Search for the cell housing the specified text and yield its (x, y) center coordinate. 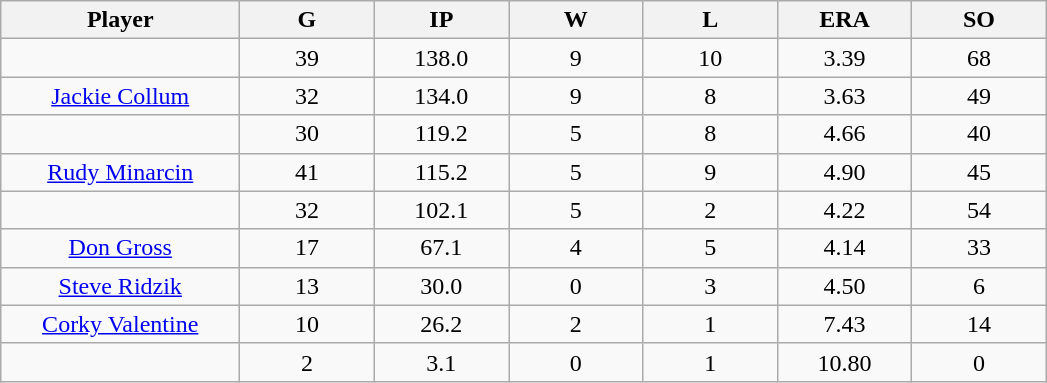
4 (576, 248)
L (710, 20)
4.22 (844, 210)
17 (307, 248)
IP (441, 20)
67.1 (441, 248)
134.0 (441, 96)
3.39 (844, 58)
138.0 (441, 58)
Don Gross (120, 248)
ERA (844, 20)
4.90 (844, 172)
119.2 (441, 134)
Player (120, 20)
13 (307, 286)
4.66 (844, 134)
33 (979, 248)
6 (979, 286)
Jackie Collum (120, 96)
115.2 (441, 172)
4.50 (844, 286)
10.80 (844, 362)
4.14 (844, 248)
49 (979, 96)
3 (710, 286)
54 (979, 210)
40 (979, 134)
Corky Valentine (120, 324)
30.0 (441, 286)
39 (307, 58)
Steve Ridzik (120, 286)
102.1 (441, 210)
3.1 (441, 362)
30 (307, 134)
68 (979, 58)
W (576, 20)
Rudy Minarcin (120, 172)
7.43 (844, 324)
G (307, 20)
SO (979, 20)
41 (307, 172)
45 (979, 172)
14 (979, 324)
3.63 (844, 96)
26.2 (441, 324)
